Find where the given text appears and provide that cell's center as (X, Y) coordinate. 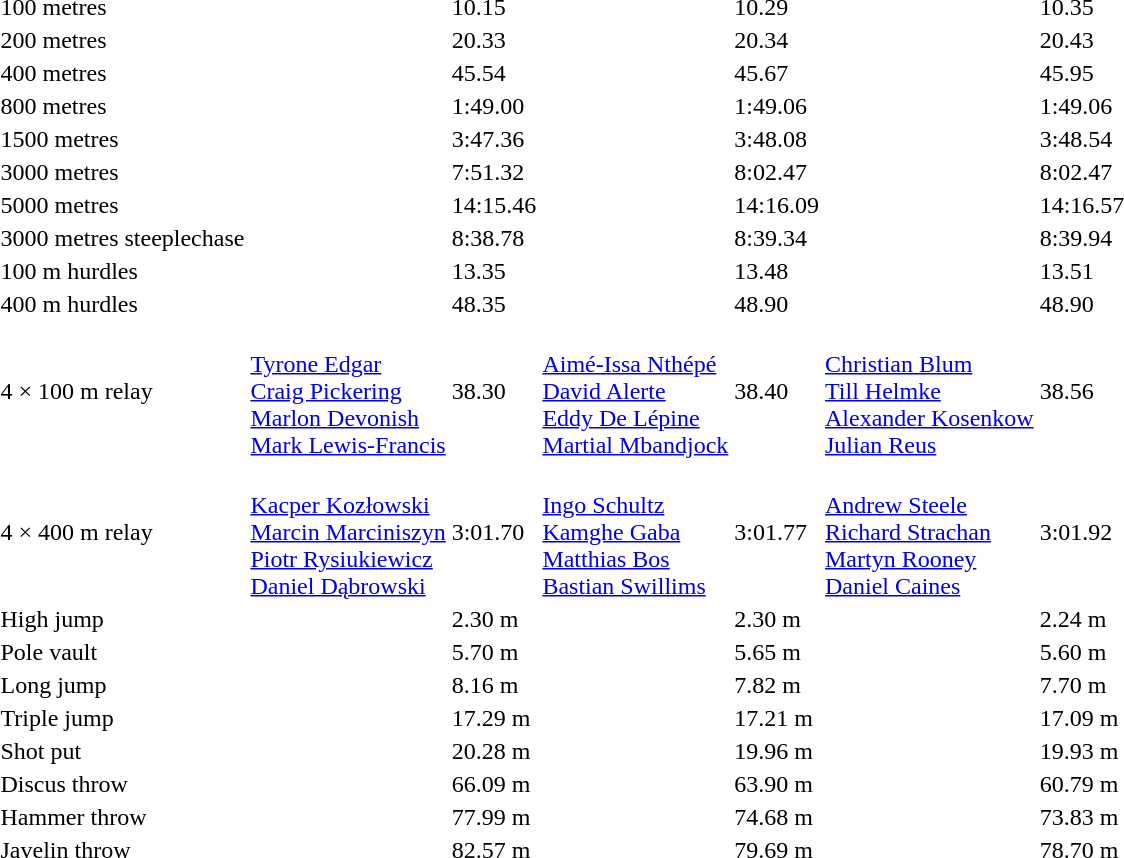
77.99 m (494, 817)
Christian BlumTill HelmkeAlexander KosenkowJulian Reus (930, 391)
14:16.09 (777, 205)
20.33 (494, 40)
7.82 m (777, 685)
38.40 (777, 391)
8:38.78 (494, 238)
Andrew SteeleRichard StrachanMartyn RooneyDaniel Caines (930, 532)
Ingo SchultzKamghe GabaMatthias BosBastian Swillims (636, 532)
3:01.70 (494, 532)
8:39.34 (777, 238)
45.67 (777, 73)
3:01.77 (777, 532)
19.96 m (777, 751)
3:47.36 (494, 139)
14:15.46 (494, 205)
13.48 (777, 271)
45.54 (494, 73)
66.09 m (494, 784)
5.65 m (777, 652)
Kacper KozłowskiMarcin MarciniszynPiotr RysiukiewiczDaniel Dąbrowski (348, 532)
17.29 m (494, 718)
74.68 m (777, 817)
7:51.32 (494, 172)
5.70 m (494, 652)
Aimé-Issa NthépéDavid AlerteEddy De LépineMartial Mbandjock (636, 391)
48.35 (494, 304)
1:49.06 (777, 106)
Tyrone EdgarCraig PickeringMarlon DevonishMark Lewis-Francis (348, 391)
20.28 m (494, 751)
17.21 m (777, 718)
8.16 m (494, 685)
38.30 (494, 391)
48.90 (777, 304)
20.34 (777, 40)
3:48.08 (777, 139)
63.90 m (777, 784)
1:49.00 (494, 106)
13.35 (494, 271)
8:02.47 (777, 172)
